Locate the cell with the specified text and output its [X, Y] center coordinate. 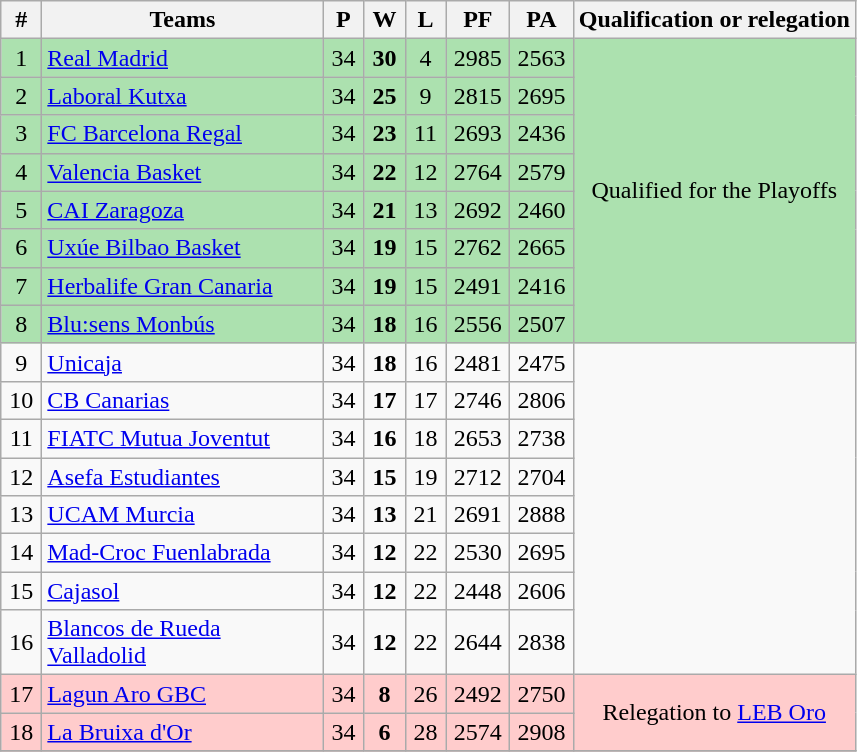
2762 [478, 248]
1 [22, 58]
Relegation to LEB Oro [714, 713]
2492 [478, 694]
10 [22, 400]
2579 [542, 172]
2985 [478, 58]
Asefa Estudiantes [182, 477]
3 [22, 134]
2491 [478, 286]
PA [542, 20]
FC Barcelona Regal [182, 134]
2653 [478, 438]
2746 [478, 400]
2750 [542, 694]
Laboral Kutxa [182, 96]
2838 [542, 642]
Uxúe Bilbao Basket [182, 248]
PF [478, 20]
# [22, 20]
2704 [542, 477]
2665 [542, 248]
Valencia Basket [182, 172]
23 [384, 134]
FIATC Mutua Joventut [182, 438]
2475 [542, 362]
14 [22, 553]
La Bruixa d'Or [182, 732]
28 [426, 732]
2556 [478, 324]
5 [22, 210]
2692 [478, 210]
2691 [478, 515]
2448 [478, 591]
P [344, 20]
2738 [542, 438]
2764 [478, 172]
30 [384, 58]
2416 [542, 286]
2806 [542, 400]
2815 [478, 96]
2908 [542, 732]
2888 [542, 515]
Qualified for the Playoffs [714, 191]
2712 [478, 477]
Qualification or relegation [714, 20]
2606 [542, 591]
2436 [542, 134]
Cajasol [182, 591]
26 [426, 694]
2460 [542, 210]
2644 [478, 642]
Blu:sens Monbús [182, 324]
Real Madrid [182, 58]
Blancos de Rueda Valladolid [182, 642]
Teams [182, 20]
W [384, 20]
2574 [478, 732]
CAI Zaragoza [182, 210]
2530 [478, 553]
25 [384, 96]
2563 [542, 58]
Lagun Aro GBC [182, 694]
7 [22, 286]
Herbalife Gran Canaria [182, 286]
UCAM Murcia [182, 515]
2 [22, 96]
2507 [542, 324]
L [426, 20]
Unicaja [182, 362]
CB Canarias [182, 400]
2693 [478, 134]
Mad-Croc Fuenlabrada [182, 553]
2481 [478, 362]
